Find where the given text appears and provide that cell's center as (x, y) coordinate. 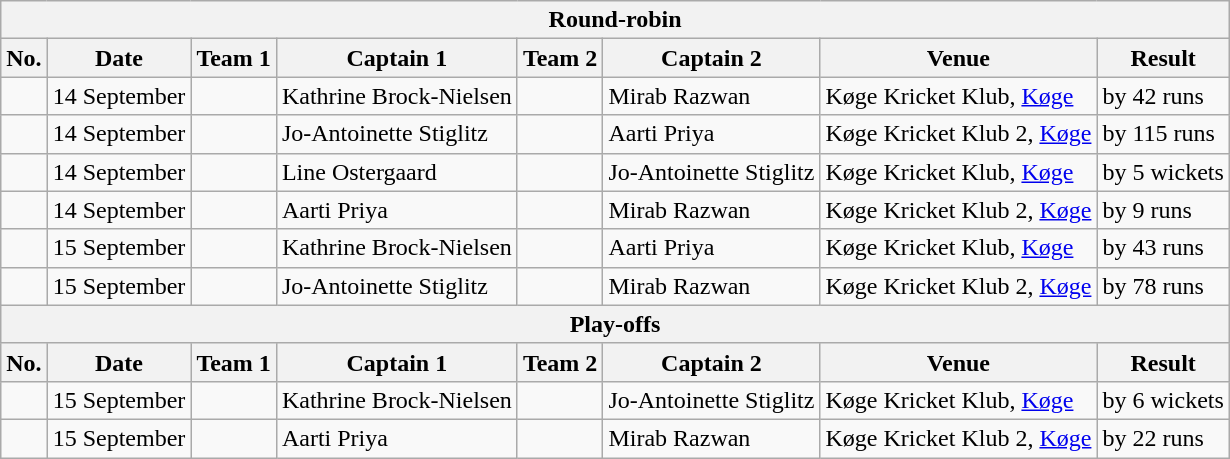
Play-offs (616, 324)
by 5 wickets (1163, 172)
Round-robin (616, 20)
by 6 wickets (1163, 400)
by 115 runs (1163, 134)
by 22 runs (1163, 438)
by 78 runs (1163, 286)
by 9 runs (1163, 210)
by 43 runs (1163, 248)
Line Ostergaard (396, 172)
by 42 runs (1163, 96)
